From the cell containing the given text, extract its center point as (x, y) coordinate. 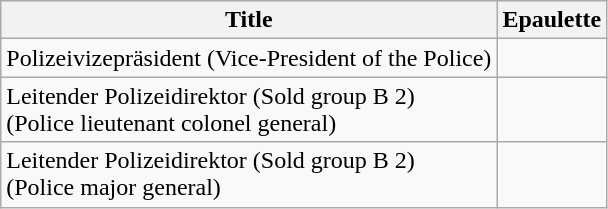
Leitender Polizeidirektor (Sold group B 2)(Police major general) (249, 174)
Leitender Polizeidirektor (Sold group B 2)(Police lieutenant colonel general) (249, 110)
Polizeivizepräsident (Vice-President of the Police) (249, 58)
Epaulette (552, 20)
Title (249, 20)
